Locate the cell with the specified text and output its (x, y) center coordinate. 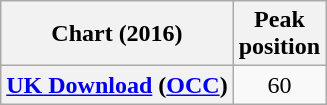
UK Download (OCC) (117, 85)
60 (279, 85)
Peakposition (279, 34)
Chart (2016) (117, 34)
